For the text-containing cell, return its midpoint in (X, Y) coordinate format. 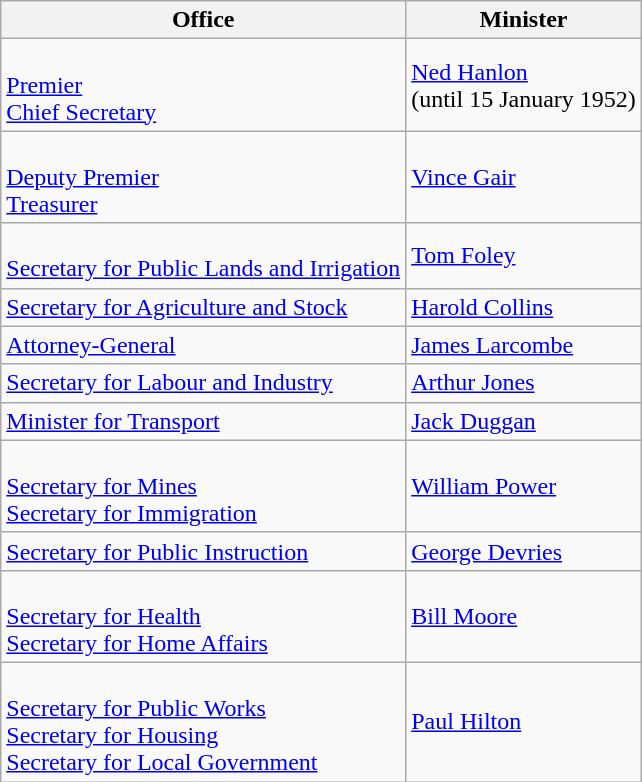
Secretary for Public Works Secretary for Housing Secretary for Local Government (204, 722)
Secretary for Public Instruction (204, 551)
Attorney-General (204, 345)
Arthur Jones (524, 383)
Bill Moore (524, 616)
Paul Hilton (524, 722)
James Larcombe (524, 345)
Vince Gair (524, 177)
Secretary for Health Secretary for Home Affairs (204, 616)
Minister for Transport (204, 421)
Ned Hanlon(until 15 January 1952) (524, 85)
Secretary for Public Lands and Irrigation (204, 256)
Office (204, 20)
Harold Collins (524, 307)
George Devries (524, 551)
Tom Foley (524, 256)
Secretary for Mines Secretary for Immigration (204, 486)
Minister (524, 20)
Premier Chief Secretary (204, 85)
Deputy Premier Treasurer (204, 177)
Jack Duggan (524, 421)
Secretary for Labour and Industry (204, 383)
William Power (524, 486)
Secretary for Agriculture and Stock (204, 307)
